Capture the cell that displays the provided text and extract its [x, y] central coordinate. 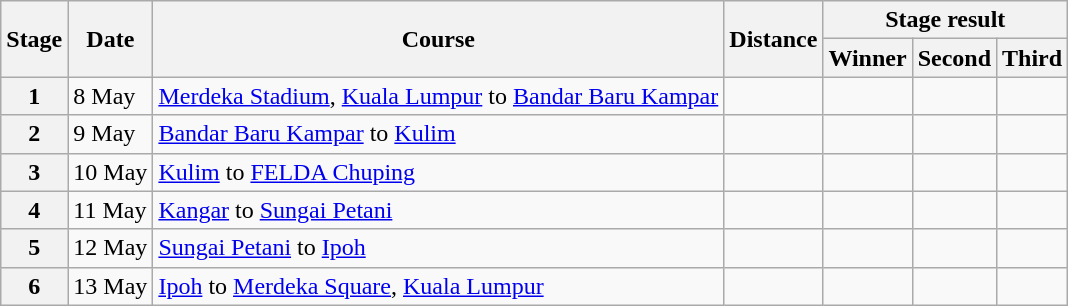
2 [34, 134]
5 [34, 248]
Kulim to FELDA Chuping [438, 172]
Kangar to Sungai Petani [438, 210]
Course [438, 39]
10 May [110, 172]
Merdeka Stadium, Kuala Lumpur to Bandar Baru Kampar [438, 96]
1 [34, 96]
6 [34, 286]
Ipoh to Merdeka Square, Kuala Lumpur [438, 286]
Stage [34, 39]
Third [1032, 58]
Sungai Petani to Ipoh [438, 248]
12 May [110, 248]
Date [110, 39]
8 May [110, 96]
Second [954, 58]
11 May [110, 210]
Bandar Baru Kampar to Kulim [438, 134]
9 May [110, 134]
Stage result [946, 20]
Winner [868, 58]
13 May [110, 286]
Distance [774, 39]
4 [34, 210]
3 [34, 172]
